Determine the [X, Y] coordinate at the center of the cell enclosing the given text.  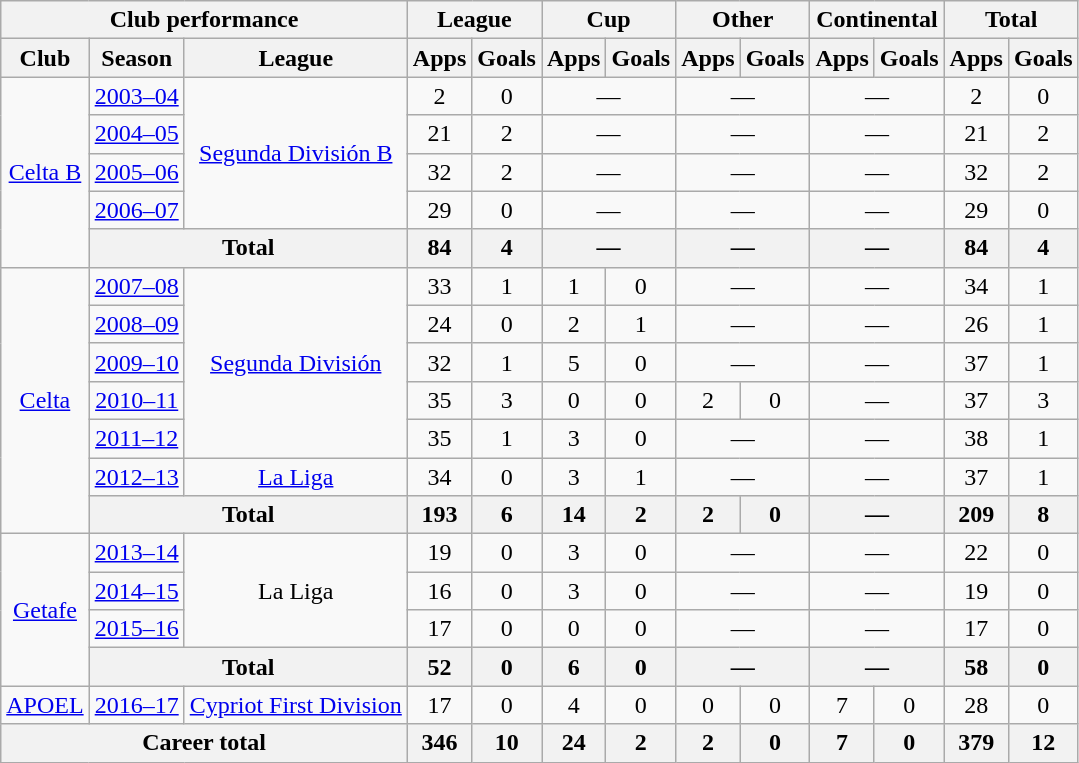
8 [1043, 515]
5 [574, 362]
2012–13 [136, 477]
379 [976, 743]
Other [743, 20]
Continental [877, 20]
Season [136, 58]
16 [439, 591]
2005–06 [136, 172]
2010–11 [136, 400]
193 [439, 515]
Club performance [204, 20]
Getafe [45, 610]
2004–05 [136, 134]
2007–08 [136, 286]
346 [439, 743]
Career total [204, 743]
38 [976, 438]
2003–04 [136, 96]
2009–10 [136, 362]
APOEL [45, 705]
Celta B [45, 172]
2014–15 [136, 591]
22 [976, 553]
Cypriot First Division [296, 705]
14 [574, 515]
28 [976, 705]
2016–17 [136, 705]
Celta [45, 400]
2013–14 [136, 553]
Segunda División [296, 362]
2006–07 [136, 210]
2015–16 [136, 629]
209 [976, 515]
2011–12 [136, 438]
Cup [609, 20]
10 [507, 743]
12 [1043, 743]
26 [976, 324]
33 [439, 286]
52 [439, 667]
Segunda División B [296, 153]
2008–09 [136, 324]
Club [45, 58]
58 [976, 667]
